Determine the (x, y) coordinate at the center of the cell enclosing the given text.  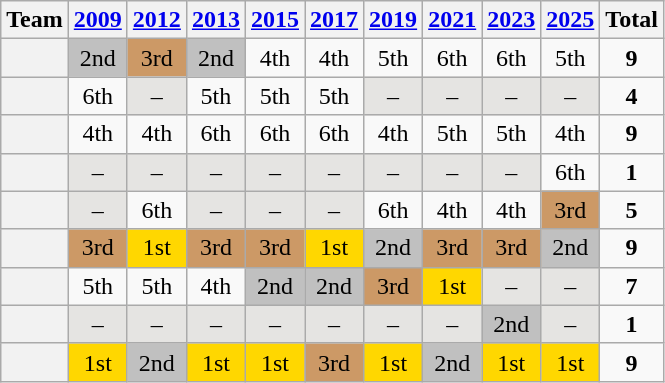
2015 (274, 20)
2023 (512, 20)
2021 (452, 20)
2009 (98, 20)
2025 (570, 20)
2012 (156, 20)
5 (632, 210)
2013 (216, 20)
Total (632, 20)
Team (35, 20)
2017 (334, 20)
4 (632, 96)
2019 (394, 20)
7 (632, 286)
